Identify which cell holds the provided text, then report its (x, y) central coordinate. 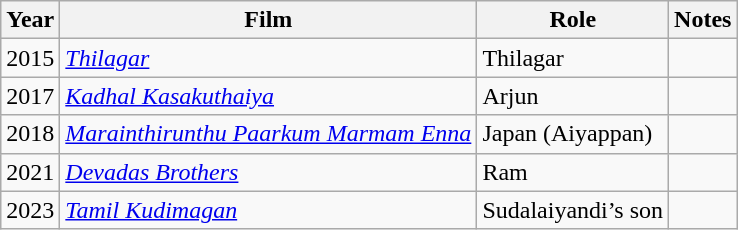
Sudalaiyandi’s son (573, 210)
Arjun (573, 96)
Year (30, 20)
2023 (30, 210)
Devadas Brothers (268, 172)
Notes (703, 20)
2021 (30, 172)
Japan (Aiyappan) (573, 134)
Tamil Kudimagan (268, 210)
2015 (30, 58)
Ram (573, 172)
Film (268, 20)
Role (573, 20)
2017 (30, 96)
Kadhal Kasakuthaiya (268, 96)
2018 (30, 134)
Marainthirunthu Paarkum Marmam Enna (268, 134)
